Search for the cell housing the specified text and yield its [x, y] center coordinate. 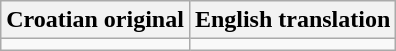
Croatian original [96, 20]
English translation [292, 20]
